From the cell containing the given text, extract its center point as [X, Y] coordinate. 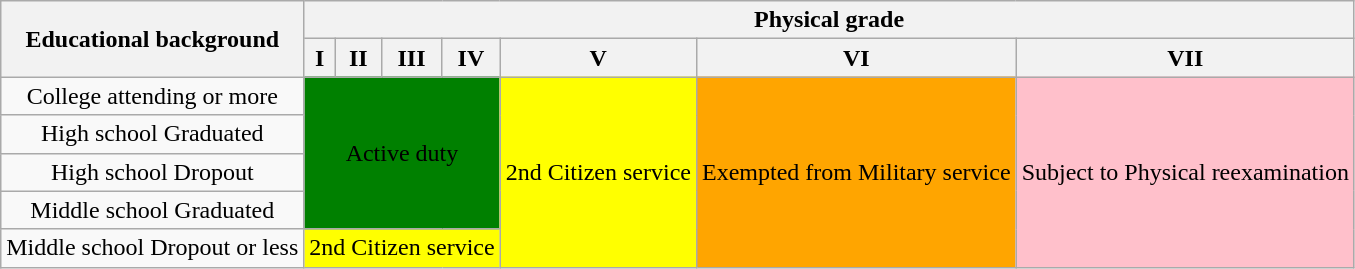
I [320, 58]
Middle school Dropout or less [152, 248]
College attending or more [152, 96]
Middle school Graduated [152, 210]
II [358, 58]
Educational background [152, 39]
Active duty [402, 153]
Exempted from Military service [856, 172]
Subject to Physical reexamination [1185, 172]
IV [471, 58]
High school Graduated [152, 134]
Physical grade [830, 20]
VI [856, 58]
VII [1185, 58]
V [598, 58]
III [411, 58]
High school Dropout [152, 172]
